Return the [X, Y] coordinate for the center point of the cell that contains the specified text.  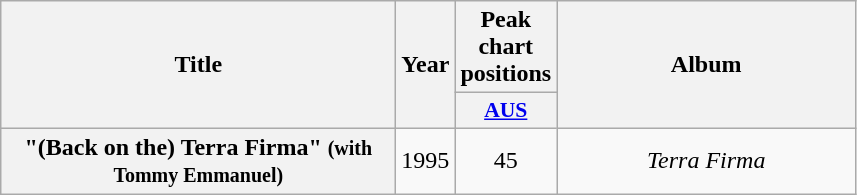
1995 [426, 160]
"(Back on the) Terra Firma" (with Tommy Emmanuel) [198, 160]
Terra Firma [706, 160]
Album [706, 65]
AUS [506, 111]
Peak chart positions [506, 47]
Title [198, 65]
45 [506, 160]
Year [426, 65]
